Capture the cell that displays the provided text and extract its (x, y) central coordinate. 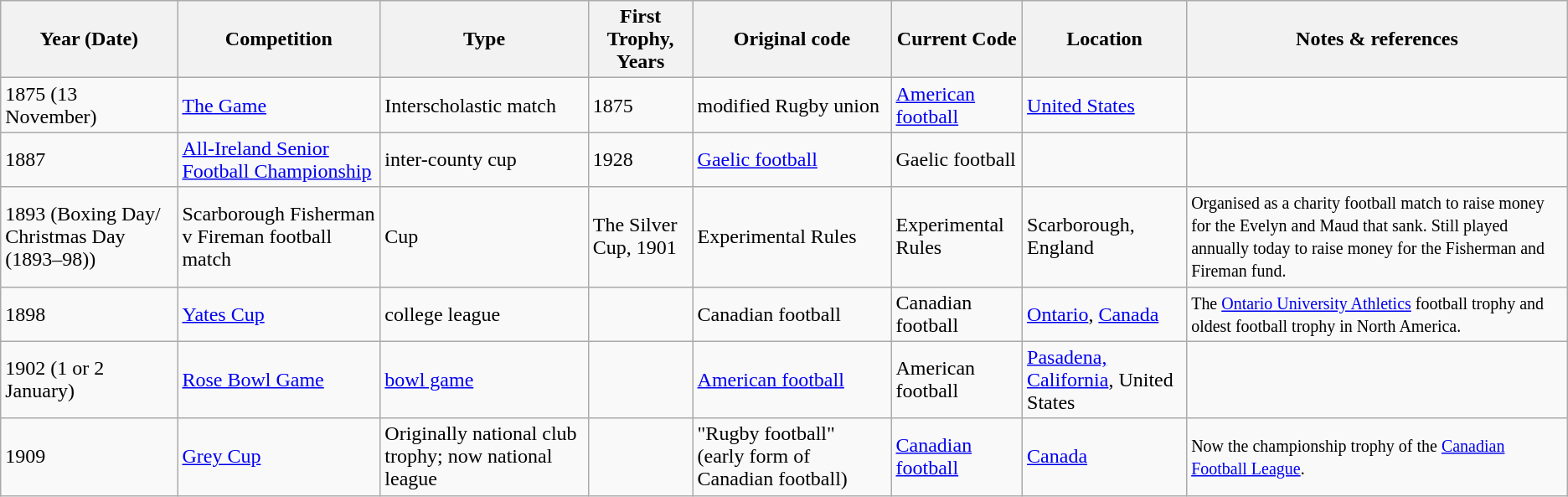
Ontario, Canada (1105, 313)
Location (1105, 39)
Yates Cup (279, 313)
1898 (89, 313)
modified Rugby union (792, 106)
Notes & references (1377, 39)
Scarborough, England (1105, 236)
bowl game (484, 380)
1909 (89, 457)
1928 (640, 159)
Original code (792, 39)
Interscholastic match (484, 106)
Now the championship trophy of the Canadian Football League. (1377, 457)
Current Code (957, 39)
inter-county cup (484, 159)
First Trophy,Years (640, 39)
Canada (1105, 457)
The Silver Cup, 1901 (640, 236)
1902 (1 or 2 January) (89, 380)
Grey Cup (279, 457)
"Rugby football" (early form of Canadian football) (792, 457)
1893 (Boxing Day/ Christmas Day (1893–98)) (89, 236)
Year (Date) (89, 39)
Pasadena, California, United States (1105, 380)
college league (484, 313)
Rose Bowl Game (279, 380)
Originally national club trophy; now national league (484, 457)
All-Ireland Senior Football Championship (279, 159)
1875 (13 November) (89, 106)
The Ontario University Athletics football trophy and oldest football trophy in North America. (1377, 313)
Scarborough Fisherman v Fireman football match (279, 236)
Cup (484, 236)
United States (1105, 106)
Type (484, 39)
The Game (279, 106)
Competition (279, 39)
1887 (89, 159)
1875 (640, 106)
